Determine the [x, y] coordinate at the center of the cell enclosing the given text.  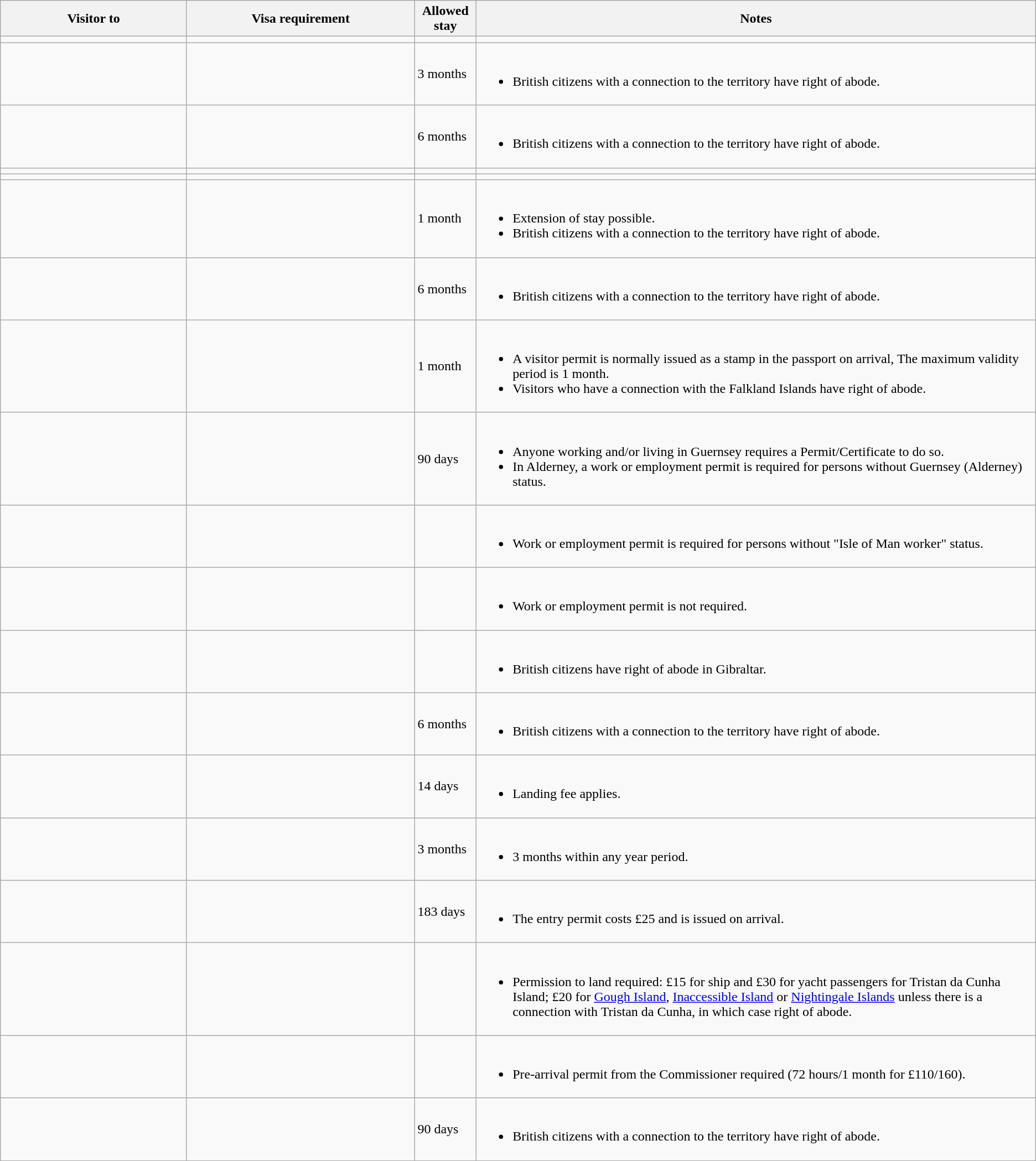
British citizens have right of abode in Gibraltar. [756, 661]
Allowed stay [446, 19]
Visitor to [94, 19]
Extension of stay possible.British citizens with a connection to the territory have right of abode. [756, 219]
The entry permit costs £25 and is issued on arrival. [756, 912]
Work or employment permit is not required. [756, 599]
183 days [446, 912]
Pre-arrival permit from the Commissioner required (72 hours/1 month for £110/160). [756, 1067]
Visa requirement [300, 19]
Notes [756, 19]
14 days [446, 787]
Landing fee applies. [756, 787]
Work or employment permit is required for persons without "Isle of Man worker" status. [756, 536]
3 months within any year period. [756, 849]
